For the text-containing cell, return its midpoint in [x, y] coordinate format. 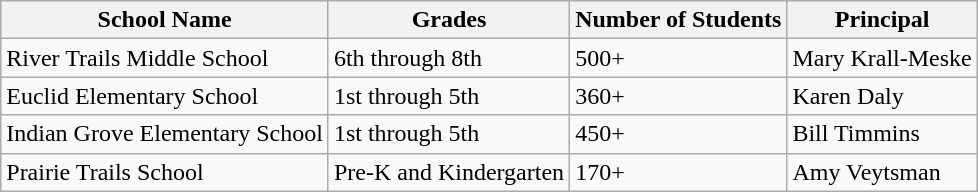
170+ [678, 172]
360+ [678, 96]
Number of Students [678, 20]
500+ [678, 58]
Euclid Elementary School [165, 96]
Prairie Trails School [165, 172]
School Name [165, 20]
6th through 8th [448, 58]
Principal [882, 20]
450+ [678, 134]
Karen Daly [882, 96]
Mary Krall-Meske [882, 58]
Amy Veytsman [882, 172]
River Trails Middle School [165, 58]
Bill Timmins [882, 134]
Pre-K and Kindergarten [448, 172]
Indian Grove Elementary School [165, 134]
Grades [448, 20]
